Search for the cell housing the specified text and yield its (x, y) center coordinate. 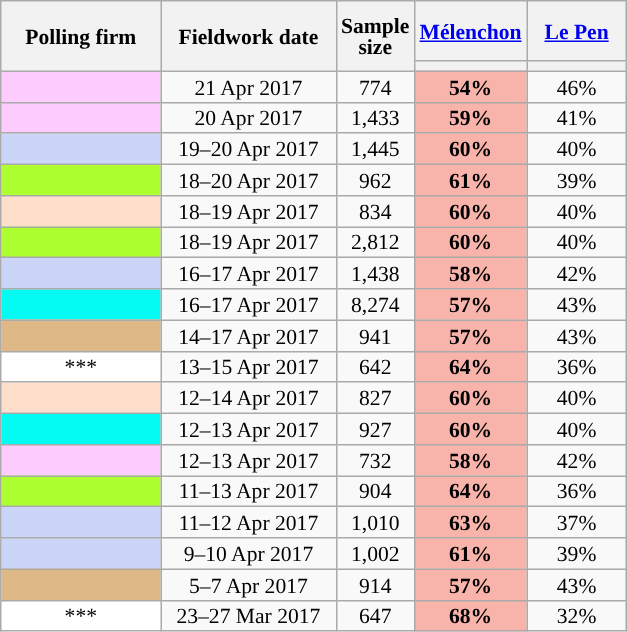
5–7 Apr 2017 (248, 584)
18–20 Apr 2017 (248, 180)
941 (375, 336)
834 (375, 212)
9–10 Apr 2017 (248, 554)
46% (577, 86)
1,438 (375, 274)
Le Pen (577, 31)
2,812 (375, 242)
23–27 Mar 2017 (248, 616)
20 Apr 2017 (248, 118)
904 (375, 492)
1,433 (375, 118)
Samplesize (375, 36)
14–17 Apr 2017 (248, 336)
21 Apr 2017 (248, 86)
11–12 Apr 2017 (248, 522)
827 (375, 398)
13–15 Apr 2017 (248, 366)
914 (375, 584)
68% (470, 616)
63% (470, 522)
12–14 Apr 2017 (248, 398)
Polling firm (81, 36)
8,274 (375, 304)
41% (577, 118)
642 (375, 366)
732 (375, 460)
32% (577, 616)
927 (375, 430)
647 (375, 616)
1,002 (375, 554)
19–20 Apr 2017 (248, 150)
Fieldwork date (248, 36)
11–13 Apr 2017 (248, 492)
1,445 (375, 150)
962 (375, 180)
774 (375, 86)
Mélenchon (470, 31)
54% (470, 86)
59% (470, 118)
37% (577, 522)
1,010 (375, 522)
